Search for the cell housing the specified text and yield its [x, y] center coordinate. 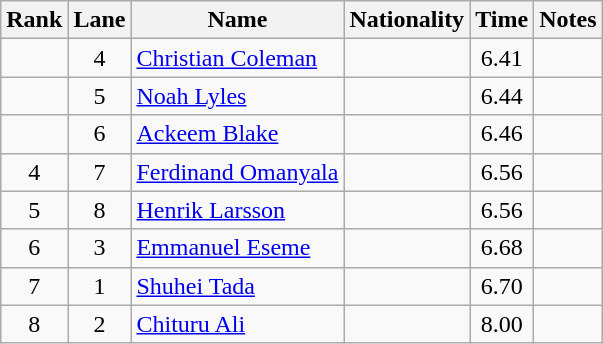
Christian Coleman [238, 58]
Time [502, 20]
Name [238, 20]
6.44 [502, 96]
Chituru Ali [238, 324]
6.68 [502, 248]
6.46 [502, 134]
Ackeem Blake [238, 134]
Rank [34, 20]
8.00 [502, 324]
Emmanuel Eseme [238, 248]
Nationality [407, 20]
6.41 [502, 58]
6.70 [502, 286]
3 [100, 248]
Henrik Larsson [238, 210]
1 [100, 286]
2 [100, 324]
Notes [568, 20]
Lane [100, 20]
Ferdinand Omanyala [238, 172]
Noah Lyles [238, 96]
Shuhei Tada [238, 286]
